For the text-containing cell, return its midpoint in [x, y] coordinate format. 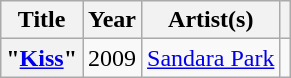
"Kiss" [42, 58]
Year [112, 20]
Artist(s) [211, 20]
Title [42, 20]
Sandara Park [211, 58]
2009 [112, 58]
